For the text-containing cell, return its midpoint in [X, Y] coordinate format. 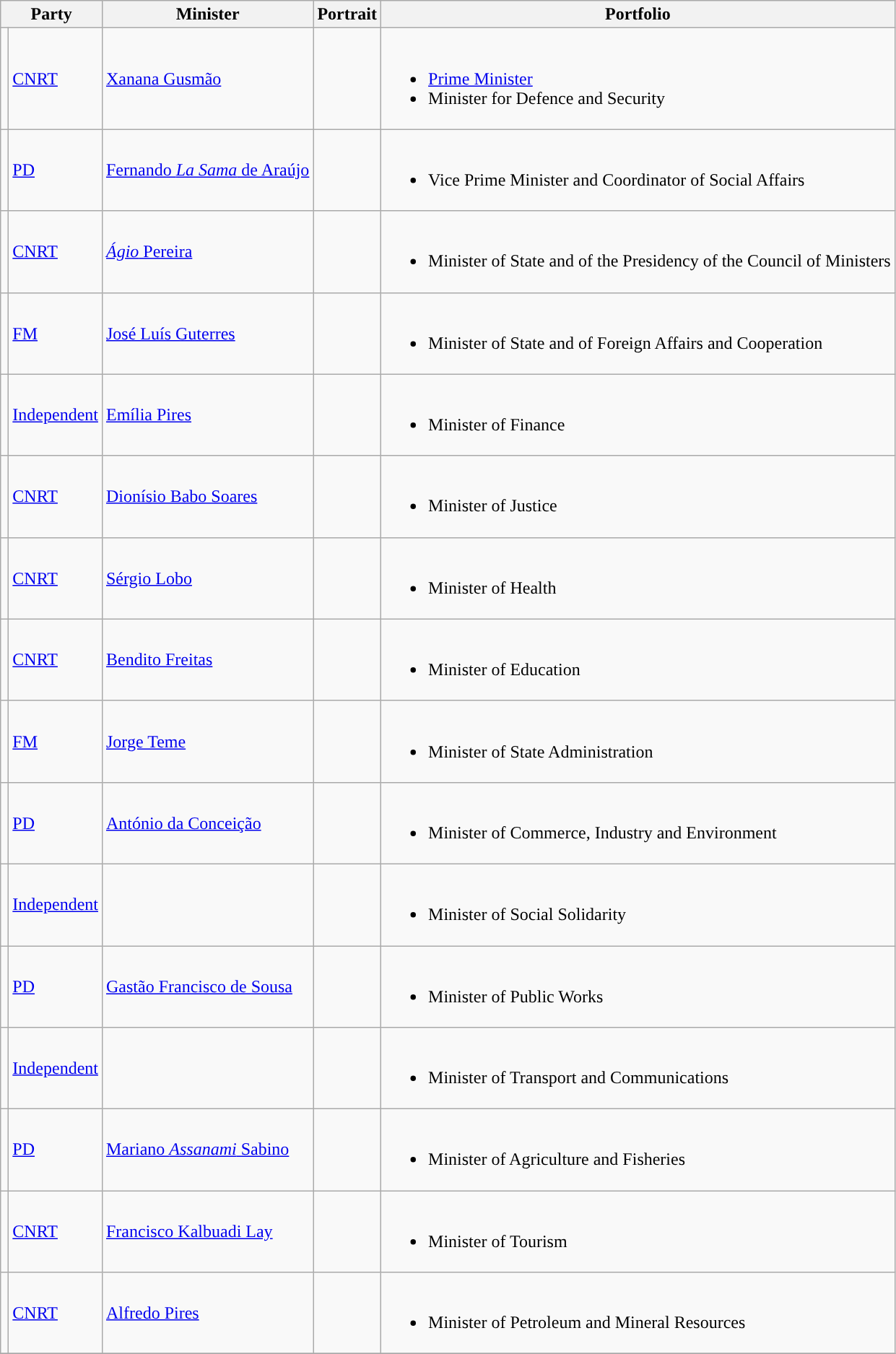
Minister of Petroleum and Mineral Resources [638, 1313]
Minister of State and of Foreign Affairs and Cooperation [638, 334]
Minister of Commerce, Industry and Environment [638, 823]
Prime MinisterMinister for Defence and Security [638, 79]
Portfolio [638, 14]
Vice Prime Minister and Coordinator of Social Affairs [638, 170]
António da Conceição [207, 823]
José Luís Guterres [207, 334]
Minister of Justice [638, 497]
Mariano Assanami Sabino [207, 1150]
Sérgio Lobo [207, 578]
Minister of Health [638, 578]
Gastão Francisco de Sousa [207, 986]
Minister of Agriculture and Fisheries [638, 1150]
Jorge Teme [207, 741]
Minister of State and of the Presidency of the Council of Ministers [638, 251]
Minister of Transport and Communications [638, 1069]
Alfredo Pires [207, 1313]
Emília Pires [207, 415]
Xanana Gusmão [207, 79]
Minister of State Administration [638, 741]
Minister of Public Works [638, 986]
Minister of Education [638, 660]
Ágio Pereira [207, 251]
Dionísio Babo Soares [207, 497]
Minister of Social Solidarity [638, 904]
Portrait [347, 14]
Bendito Freitas [207, 660]
Minister of Finance [638, 415]
Minister of Tourism [638, 1232]
Fernando La Sama de Araújo [207, 170]
Francisco Kalbuadi Lay [207, 1232]
Party [52, 14]
Minister [207, 14]
